Identify which cell holds the provided text, then report its [X, Y] central coordinate. 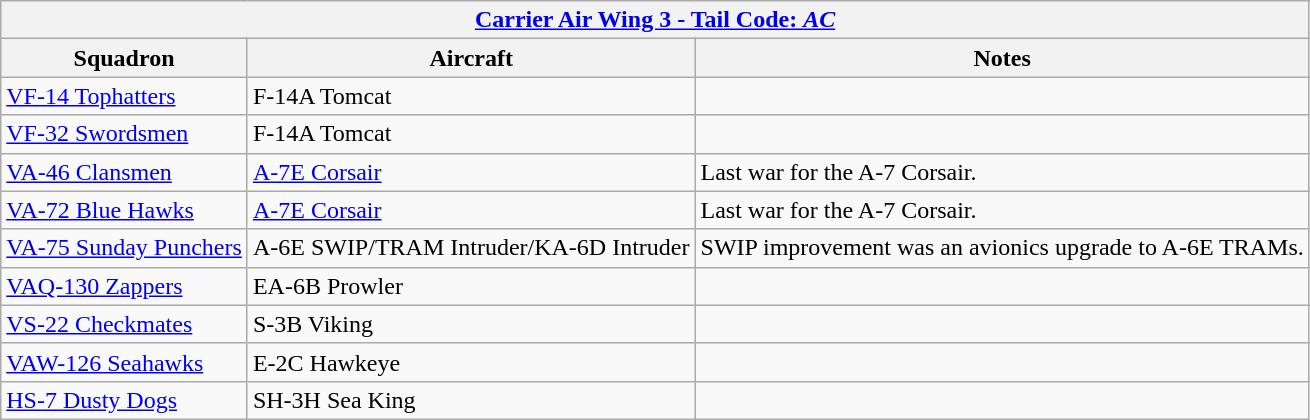
VS-22 Checkmates [124, 324]
EA-6B Prowler [471, 286]
SWIP improvement was an avionics upgrade to A-6E TRAMs. [1002, 248]
VAQ-130 Zappers [124, 286]
VF-32 Swordsmen [124, 134]
Aircraft [471, 58]
HS-7 Dusty Dogs [124, 400]
A-6E SWIP/TRAM Intruder/KA-6D Intruder [471, 248]
VAW-126 Seahawks [124, 362]
VF-14 Tophatters [124, 96]
Carrier Air Wing 3 - Tail Code: AC [656, 20]
Notes [1002, 58]
E-2C Hawkeye [471, 362]
VA-75 Sunday Punchers [124, 248]
S-3B Viking [471, 324]
VA-72 Blue Hawks [124, 210]
VA-46 Clansmen [124, 172]
SH-3H Sea King [471, 400]
Squadron [124, 58]
